Locate the cell with the specified text and output its (X, Y) center coordinate. 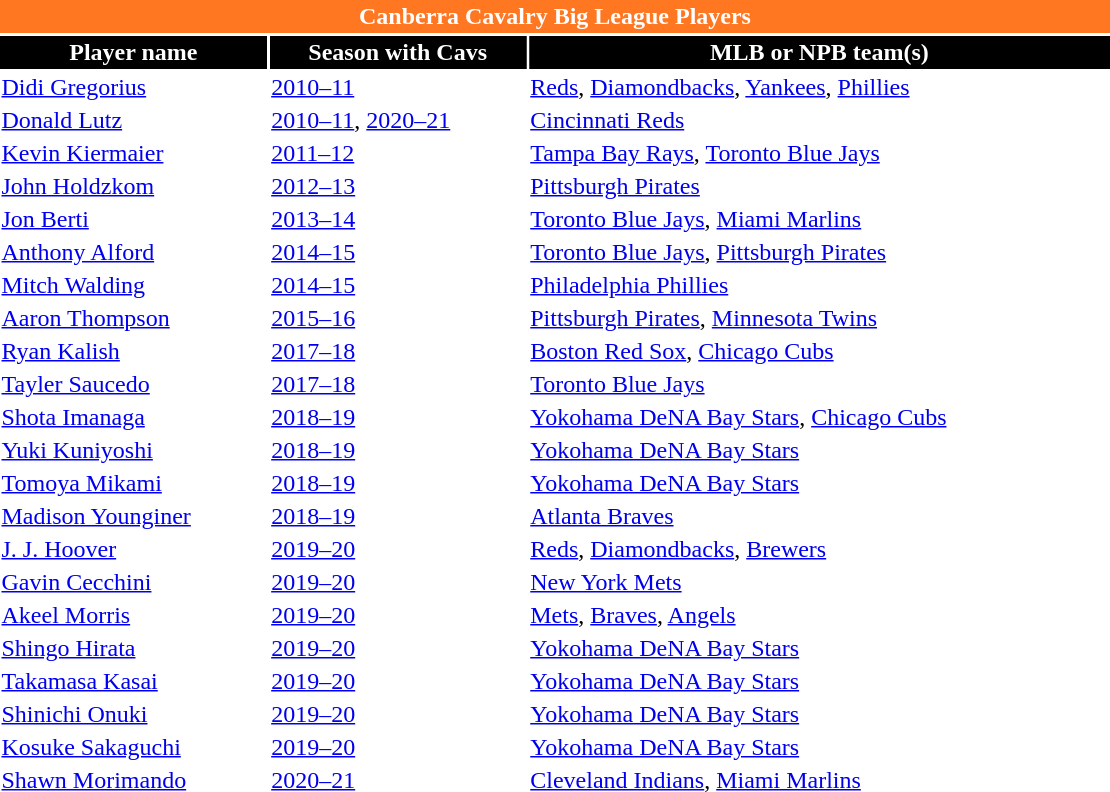
Reds, Diamondbacks, Brewers (820, 549)
Season with Cavs (398, 52)
Aaron Thompson (134, 318)
Didi Gregorius (134, 87)
Cincinnati Reds (820, 120)
MLB or NPB team(s) (820, 52)
2013–14 (398, 219)
2010–11, 2020–21 (398, 120)
Toronto Blue Jays, Miami Marlins (820, 219)
2012–13 (398, 186)
Yuki Kuniyoshi (134, 450)
2010–11 (398, 87)
Yokohama DeNA Bay Stars, Chicago Cubs (820, 417)
Shingo Hirata (134, 648)
Donald Lutz (134, 120)
John Holdzkom (134, 186)
Mitch Walding (134, 285)
2011–12 (398, 153)
Tayler Saucedo (134, 384)
J. J. Hoover (134, 549)
Tampa Bay Rays, Toronto Blue Jays (820, 153)
Canberra Cavalry Big League Players (555, 16)
Pittsburgh Pirates, Minnesota Twins (820, 318)
Madison Younginer (134, 516)
Player name (134, 52)
Toronto Blue Jays, Pittsburgh Pirates (820, 252)
Tomoya Mikami (134, 483)
Kosuke Sakaguchi (134, 747)
Atlanta Braves (820, 516)
Anthony Alford (134, 252)
2015–16 (398, 318)
New York Mets (820, 582)
Shota Imanaga (134, 417)
Jon Berti (134, 219)
Reds, Diamondbacks, Yankees, Phillies (820, 87)
Kevin Kiermaier (134, 153)
Pittsburgh Pirates (820, 186)
Ryan Kalish (134, 351)
Toronto Blue Jays (820, 384)
Akeel Morris (134, 615)
Boston Red Sox, Chicago Cubs (820, 351)
Philadelphia Phillies (820, 285)
Gavin Cecchini (134, 582)
Mets, Braves, Angels (820, 615)
Shinichi Onuki (134, 714)
Takamasa Kasai (134, 681)
